From the cell containing the given text, extract its center point as [X, Y] coordinate. 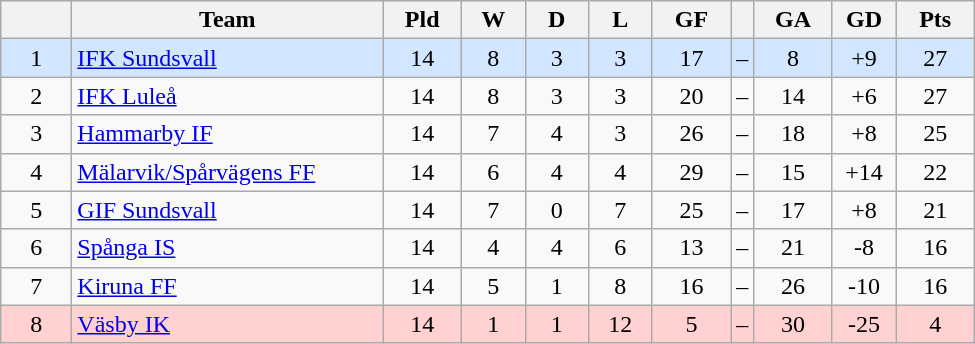
IFK Sundsvall [228, 58]
Kiruna FF [228, 286]
13 [692, 248]
Mälarvik/Spårvägens FF [228, 172]
30 [794, 324]
+14 [864, 172]
Pld [422, 20]
GIF Sundsvall [228, 210]
0 [557, 210]
29 [692, 172]
L [621, 20]
Spånga IS [228, 248]
Pts [936, 20]
12 [621, 324]
+6 [864, 96]
GF [692, 20]
15 [794, 172]
22 [936, 172]
-25 [864, 324]
18 [794, 134]
W [493, 20]
Väsby IK [228, 324]
Hammarby IF [228, 134]
D [557, 20]
+9 [864, 58]
Team [228, 20]
GA [794, 20]
IFK Luleå [228, 96]
-8 [864, 248]
2 [36, 96]
GD [864, 20]
-10 [864, 286]
20 [692, 96]
